Return the (X, Y) coordinate for the center point of the cell that contains the specified text.  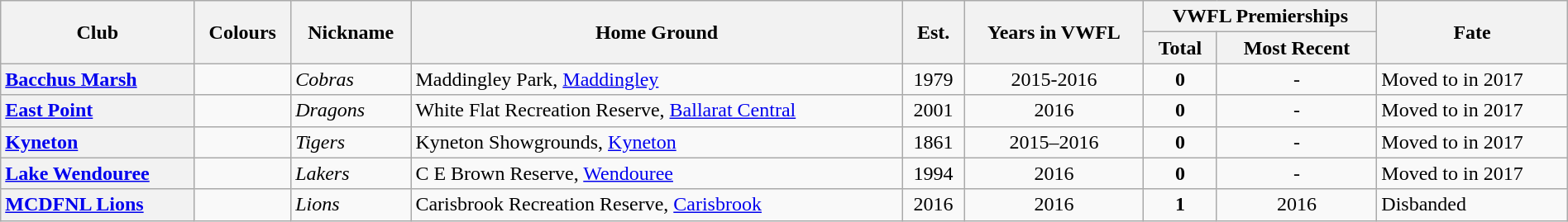
Carisbrook Recreation Reserve, Carisbrook (657, 205)
East Point (98, 111)
1979 (933, 79)
2001 (933, 111)
2015-2016 (1054, 79)
Lakers (351, 173)
C E Brown Reserve, Wendouree (657, 173)
Home Ground (657, 32)
Nickname (351, 32)
Est. (933, 32)
Club (98, 32)
Most Recent (1297, 48)
MCDFNL Lions (98, 205)
Bacchus Marsh (98, 79)
Tigers (351, 142)
Dragons (351, 111)
Lions (351, 205)
Kyneton Showgrounds, Kyneton (657, 142)
VWFL Premierships (1260, 17)
Kyneton (98, 142)
1 (1180, 205)
1994 (933, 173)
2015–2016 (1054, 142)
Lake Wendouree (98, 173)
Cobras (351, 79)
1861 (933, 142)
Disbanded (1472, 205)
White Flat Recreation Reserve, Ballarat Central (657, 111)
Maddingley Park, Maddingley (657, 79)
Years in VWFL (1054, 32)
Fate (1472, 32)
Colours (243, 32)
Total (1180, 48)
